Extract the [x, y] coordinate from the center of the cell holding the provided text.  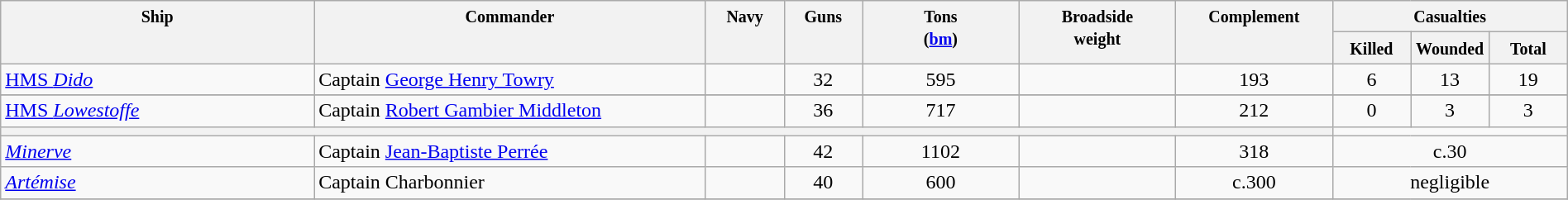
193 [1254, 79]
13 [1451, 79]
Captain Jean-Baptiste Perrée [510, 151]
19 [1528, 79]
Guns [824, 32]
Captain George Henry Towry [510, 79]
600 [941, 183]
Tons (bm) [941, 32]
c.30 [1450, 151]
HMS Dido [157, 79]
Broadsideweight [1097, 32]
HMS Lowestoffe [157, 111]
Navy [744, 32]
c.300 [1254, 183]
32 [824, 79]
6 [1371, 79]
0 [1371, 111]
40 [824, 183]
717 [941, 111]
Total [1528, 48]
36 [824, 111]
Complement [1254, 32]
Minerve [157, 151]
Killed [1371, 48]
Wounded [1451, 48]
Ship [157, 32]
212 [1254, 111]
Captain Robert Gambier Middleton [510, 111]
318 [1254, 151]
Artémise [157, 183]
negligible [1450, 183]
595 [941, 79]
42 [824, 151]
Casualties [1450, 17]
1102 [941, 151]
Captain Charbonnier [510, 183]
Commander [510, 32]
